Return [X, Y] of the center of cell containing provided text 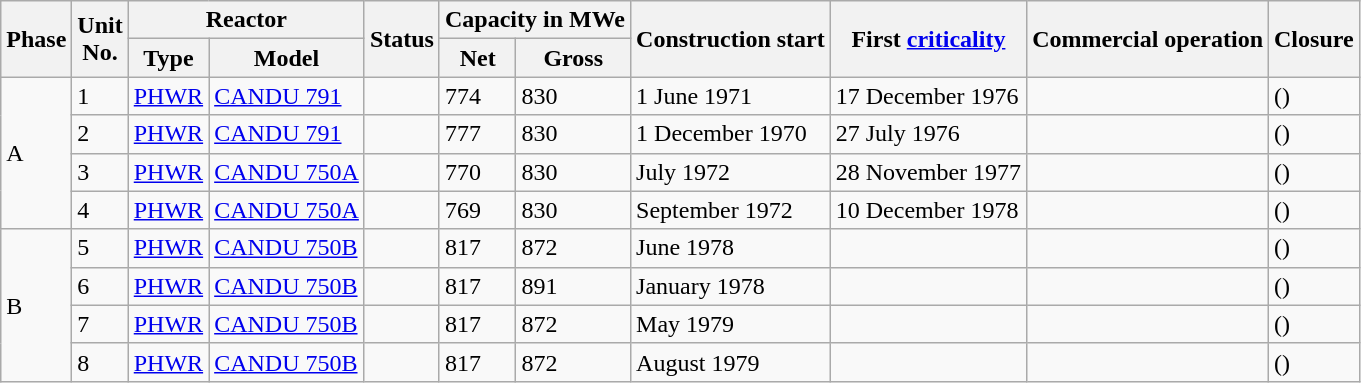
774 [477, 96]
B [36, 305]
17 December 1976 [928, 96]
Closure [1314, 39]
1 December 1970 [731, 134]
5 [100, 248]
Model [287, 58]
July 1972 [731, 172]
10 December 1978 [928, 210]
770 [477, 172]
UnitNo. [100, 39]
Status [402, 39]
27 July 1976 [928, 134]
2 [100, 134]
Capacity in MWe [534, 20]
28 November 1977 [928, 172]
777 [477, 134]
6 [100, 286]
May 1979 [731, 324]
January 1978 [731, 286]
Reactor [246, 20]
3 [100, 172]
769 [477, 210]
7 [100, 324]
4 [100, 210]
1 [100, 96]
891 [574, 286]
1 June 1971 [731, 96]
Phase [36, 39]
August 1979 [731, 362]
A [36, 153]
Type [168, 58]
Construction start [731, 39]
Net [477, 58]
8 [100, 362]
Gross [574, 58]
First criticality [928, 39]
June 1978 [731, 248]
Commercial operation [1148, 39]
September 1972 [731, 210]
